From the cell containing the given text, extract its center point as (X, Y) coordinate. 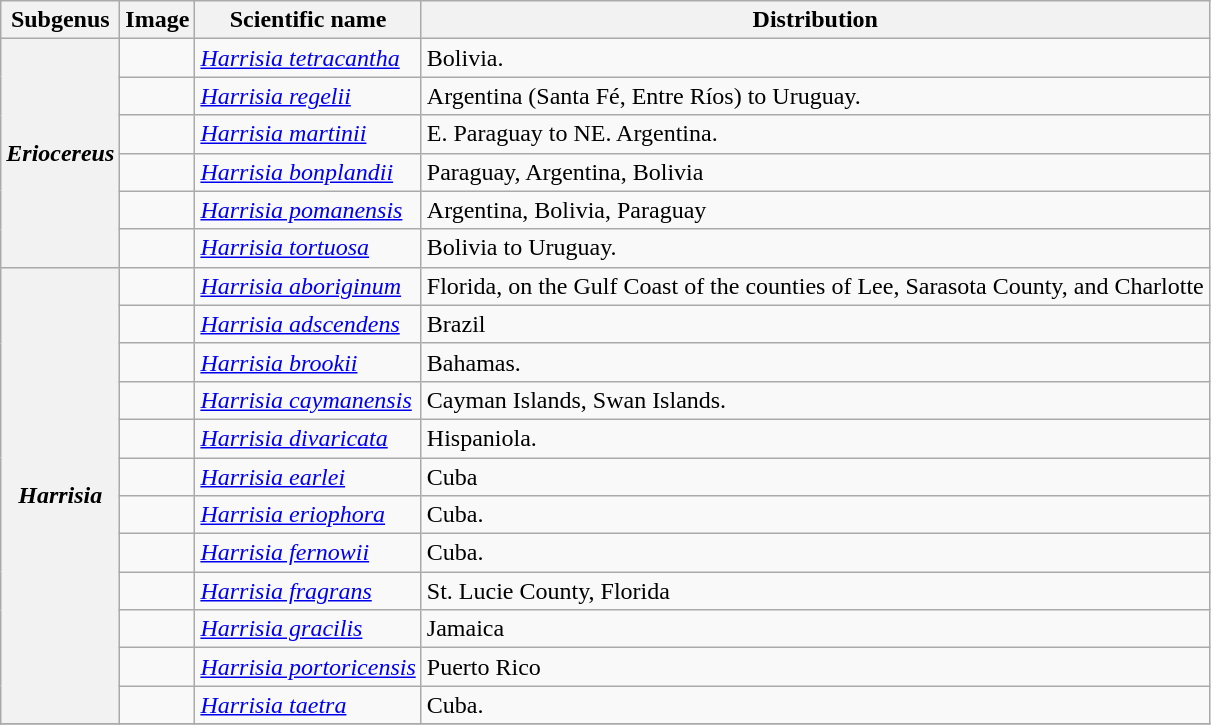
Bahamas. (815, 362)
Harrisia aboriginum (308, 286)
Jamaica (815, 629)
Argentina, Bolivia, Paraguay (815, 210)
Harrisia portoricensis (308, 667)
Scientific name (308, 20)
Harrisia brookii (308, 362)
Harrisia divaricata (308, 438)
Harrisia fragrans (308, 591)
Florida, on the Gulf Coast of the counties of Lee, Sarasota County, and Charlotte (815, 286)
Harrisia martinii (308, 134)
Puerto Rico (815, 667)
Bolivia to Uruguay. (815, 248)
Harrisia taetra (308, 705)
Harrisia adscendens (308, 324)
Hispaniola. (815, 438)
Harrisia tetracantha (308, 58)
Paraguay, Argentina, Bolivia (815, 172)
Subgenus (60, 20)
Cuba (815, 477)
Harrisia bonplandii (308, 172)
Distribution (815, 20)
Harrisia fernowii (308, 553)
Brazil (815, 324)
Bolivia. (815, 58)
E. Paraguay to NE. Argentina. (815, 134)
Harrisia eriophora (308, 515)
Harrisia (60, 496)
Eriocereus (60, 153)
Harrisia regelii (308, 96)
Harrisia earlei (308, 477)
St. Lucie County, Florida (815, 591)
Harrisia pomanensis (308, 210)
Harrisia tortuosa (308, 248)
Argentina (Santa Fé, Entre Ríos) to Uruguay. (815, 96)
Harrisia gracilis (308, 629)
Cayman Islands, Swan Islands. (815, 400)
Harrisia caymanensis (308, 400)
Image (158, 20)
